Identify which cell holds the provided text, then report its (x, y) central coordinate. 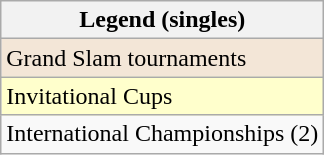
International Championships (2) (162, 134)
Invitational Cups (162, 96)
Legend (singles) (162, 20)
Grand Slam tournaments (162, 58)
